Pinpoint the cell where the given text exists, returning its [x, y] midpoint coordinate. 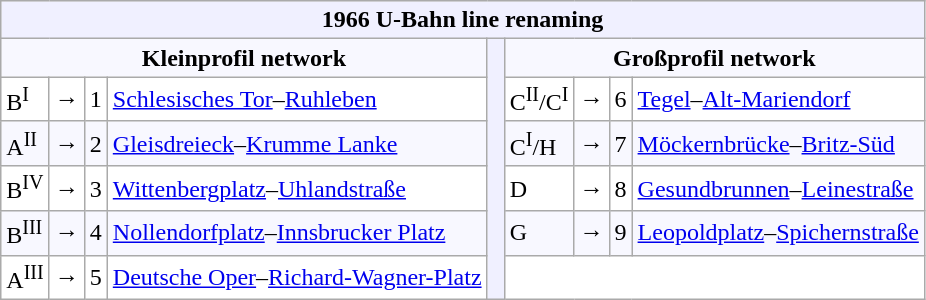
Gesundbrunnen–Leinestraße [778, 188]
9 [620, 234]
8 [620, 188]
1966 U-Bahn line renaming [463, 20]
Wittenbergplatz–Uhlandstraße [297, 188]
G [539, 234]
Leopoldplatz–Spichernstraße [778, 234]
BIII [25, 234]
D [539, 188]
Großprofil network [714, 58]
Kleinprofil network [244, 58]
AII [25, 144]
Gleisdreieck–Krumme Lanke [297, 144]
4 [96, 234]
Schlesisches Tor–Ruhleben [297, 100]
2 [96, 144]
7 [620, 144]
Möckernbrücke–Britz-Süd [778, 144]
AIII [25, 278]
BIV [25, 188]
CI/H [539, 144]
BI [25, 100]
3 [96, 188]
6 [620, 100]
Tegel–Alt-Mariendorf [778, 100]
CII/CI [539, 100]
Deutsche Oper–Richard-Wagner-Platz [297, 278]
1 [96, 100]
5 [96, 278]
Nollendorfplatz–Innsbrucker Platz [297, 234]
